Pinpoint the cell where the given text exists, returning its [x, y] midpoint coordinate. 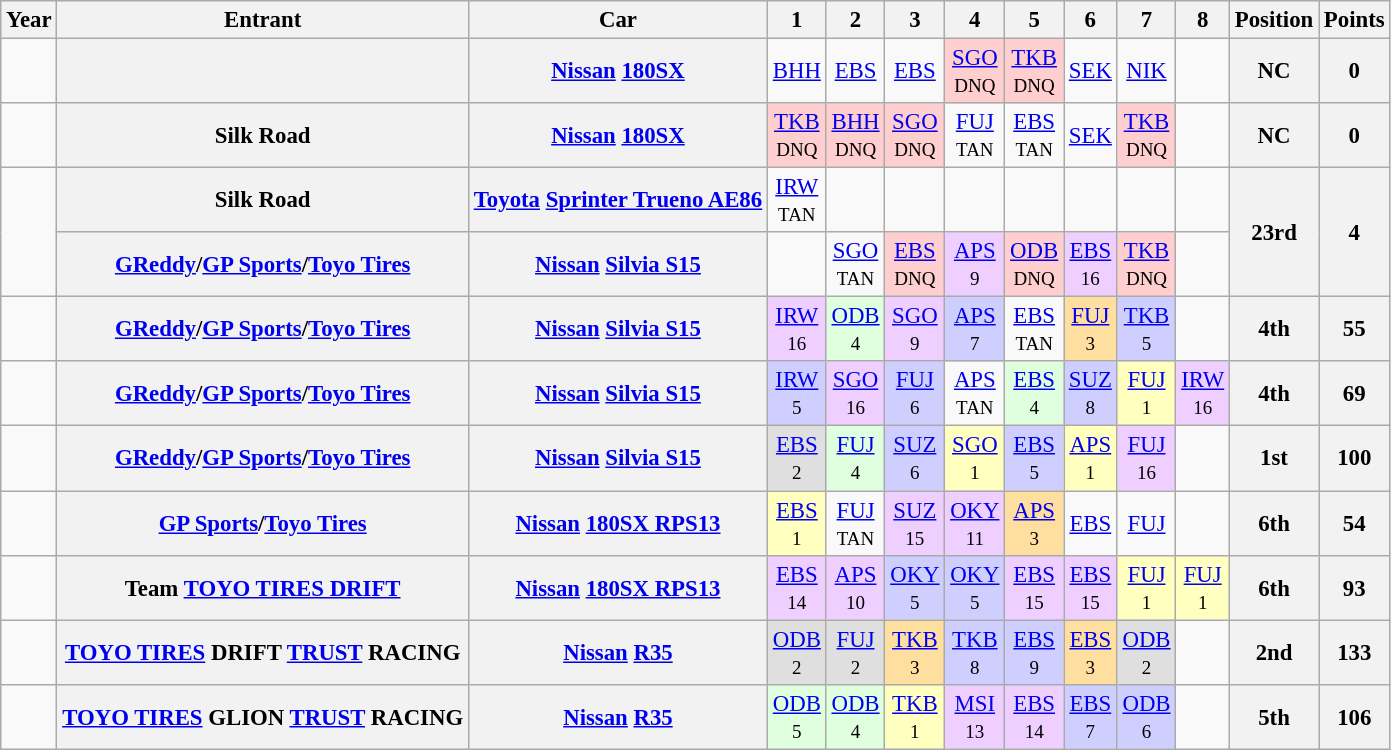
Year [29, 20]
5th [1274, 716]
5 [1034, 20]
ODB6 [1146, 716]
FUJ [1146, 524]
EBS7 [1091, 716]
GP Sports/Toyo Tires [263, 524]
93 [1354, 588]
SGO16 [856, 394]
EBS4 [1034, 394]
EBS1 [796, 524]
Toyota Sprinter Trueno AE86 [618, 200]
1 [796, 20]
APSTAN [975, 394]
TKB8 [975, 652]
APS3 [1034, 524]
23rd [1274, 232]
EBS9 [1034, 652]
1st [1274, 458]
SGO9 [915, 330]
OKY11 [975, 524]
SGO1 [975, 458]
EBS3 [1091, 652]
IRW5 [796, 394]
Position [1274, 20]
ODB5 [796, 716]
TOYO TIRES DRIFT TRUST RACING [263, 652]
EBS2 [796, 458]
SGOTAN [856, 264]
TKB1 [915, 716]
EBSDNQ [915, 264]
APS7 [975, 330]
Car [618, 20]
SUZ6 [915, 458]
IRWTAN [796, 200]
SUZ8 [1091, 394]
133 [1354, 652]
100 [1354, 458]
FUJ6 [915, 394]
TOYO TIRES GLION TRUST RACING [263, 716]
ODBDNQ [1034, 264]
2 [856, 20]
MSI13 [975, 716]
Team TOYO TIRES DRIFT [263, 588]
FUJ4 [856, 458]
TKB5 [1146, 330]
FUJ3 [1091, 330]
Points [1354, 20]
TKB3 [915, 652]
NIK [1146, 72]
EBS5 [1034, 458]
APS10 [856, 588]
7 [1146, 20]
54 [1354, 524]
3 [915, 20]
69 [1354, 394]
2nd [1274, 652]
55 [1354, 330]
BHH [796, 72]
FUJ2 [856, 652]
FUJ16 [1146, 458]
EBS16 [1091, 264]
Entrant [263, 20]
8 [1203, 20]
106 [1354, 716]
APS9 [975, 264]
APS1 [1091, 458]
BHHDNQ [856, 136]
SUZ15 [915, 524]
6 [1091, 20]
